Locate the cell with the specified text and output its (x, y) center coordinate. 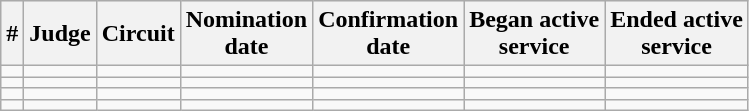
Circuit (138, 34)
Began activeservice (534, 34)
Ended activeservice (677, 34)
# (12, 34)
Nominationdate (246, 34)
Confirmationdate (388, 34)
Judge (60, 34)
